Determine the [X, Y] coordinate at the center of the cell enclosing the given text.  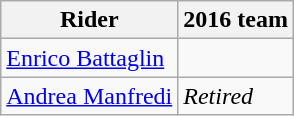
Andrea Manfredi [90, 96]
Enrico Battaglin [90, 58]
Retired [236, 96]
Rider [90, 20]
2016 team [236, 20]
